Pinpoint the cell where the given text exists, returning its (x, y) midpoint coordinate. 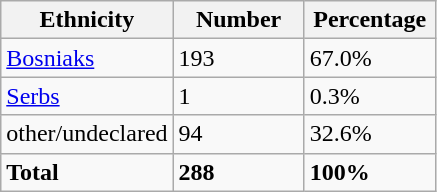
Bosniaks (87, 58)
67.0% (370, 58)
193 (238, 58)
1 (238, 96)
100% (370, 172)
Number (238, 20)
0.3% (370, 96)
other/undeclared (87, 134)
94 (238, 134)
288 (238, 172)
Total (87, 172)
Ethnicity (87, 20)
Serbs (87, 96)
Percentage (370, 20)
32.6% (370, 134)
